Find where the given text appears and provide that cell's center as [X, Y] coordinate. 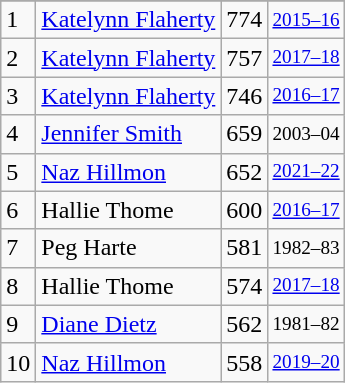
600 [244, 210]
2021–22 [306, 172]
6 [18, 210]
1 [18, 20]
5 [18, 172]
774 [244, 20]
1981–82 [306, 324]
7 [18, 248]
10 [18, 362]
574 [244, 286]
562 [244, 324]
659 [244, 134]
2003–04 [306, 134]
1982–83 [306, 248]
3 [18, 96]
8 [18, 286]
9 [18, 324]
558 [244, 362]
2 [18, 58]
581 [244, 248]
4 [18, 134]
746 [244, 96]
Peg Harte [128, 248]
Jennifer Smith [128, 134]
Diane Dietz [128, 324]
2015–16 [306, 20]
757 [244, 58]
652 [244, 172]
2019–20 [306, 362]
